Return [x, y] of the center of cell containing provided text 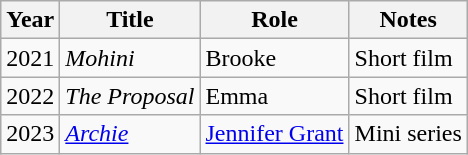
2021 [30, 58]
2022 [30, 96]
Title [130, 20]
Role [274, 20]
Jennifer Grant [274, 134]
2023 [30, 134]
Archie [130, 134]
The Proposal [130, 96]
Mini series [408, 134]
Emma [274, 96]
Mohini [130, 58]
Year [30, 20]
Brooke [274, 58]
Notes [408, 20]
